From the cell containing the given text, extract its center point as (x, y) coordinate. 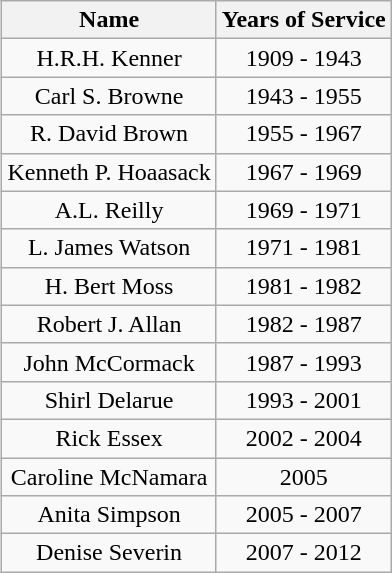
Robert J. Allan (109, 324)
Years of Service (304, 20)
H. Bert Moss (109, 286)
2005 - 2007 (304, 515)
1971 - 1981 (304, 248)
1967 - 1969 (304, 172)
Caroline McNamara (109, 477)
Carl S. Browne (109, 96)
2007 - 2012 (304, 553)
R. David Brown (109, 134)
Anita Simpson (109, 515)
1993 - 2001 (304, 400)
1981 - 1982 (304, 286)
Rick Essex (109, 438)
1987 - 1993 (304, 362)
Shirl Delarue (109, 400)
2002 - 2004 (304, 438)
1969 - 1971 (304, 210)
A.L. Reilly (109, 210)
2005 (304, 477)
Denise Severin (109, 553)
1909 - 1943 (304, 58)
1943 - 1955 (304, 96)
Name (109, 20)
Kenneth P. Hoaasack (109, 172)
L. James Watson (109, 248)
1955 - 1967 (304, 134)
John McCormack (109, 362)
H.R.H. Kenner (109, 58)
1982 - 1987 (304, 324)
